Identify which cell holds the provided text, then report its [x, y] central coordinate. 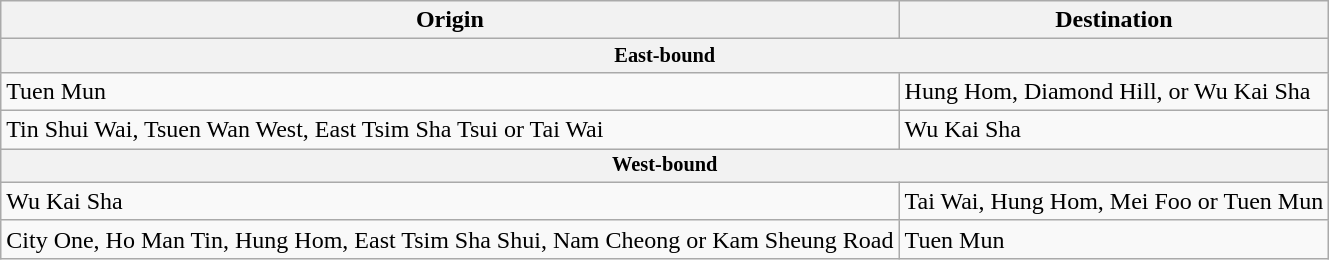
Origin [450, 20]
West-bound [665, 166]
Tai Wai, Hung Hom, Mei Foo or Tuen Mun [1114, 201]
Hung Hom, Diamond Hill, or Wu Kai Sha [1114, 91]
City One, Ho Man Tin, Hung Hom, East Tsim Sha Shui, Nam Cheong or Kam Sheung Road [450, 239]
Tin Shui Wai, Tsuen Wan West, East Tsim Sha Tsui or Tai Wai [450, 130]
Destination [1114, 20]
East-bound [665, 56]
